Pinpoint the cell where the given text exists, returning its (x, y) midpoint coordinate. 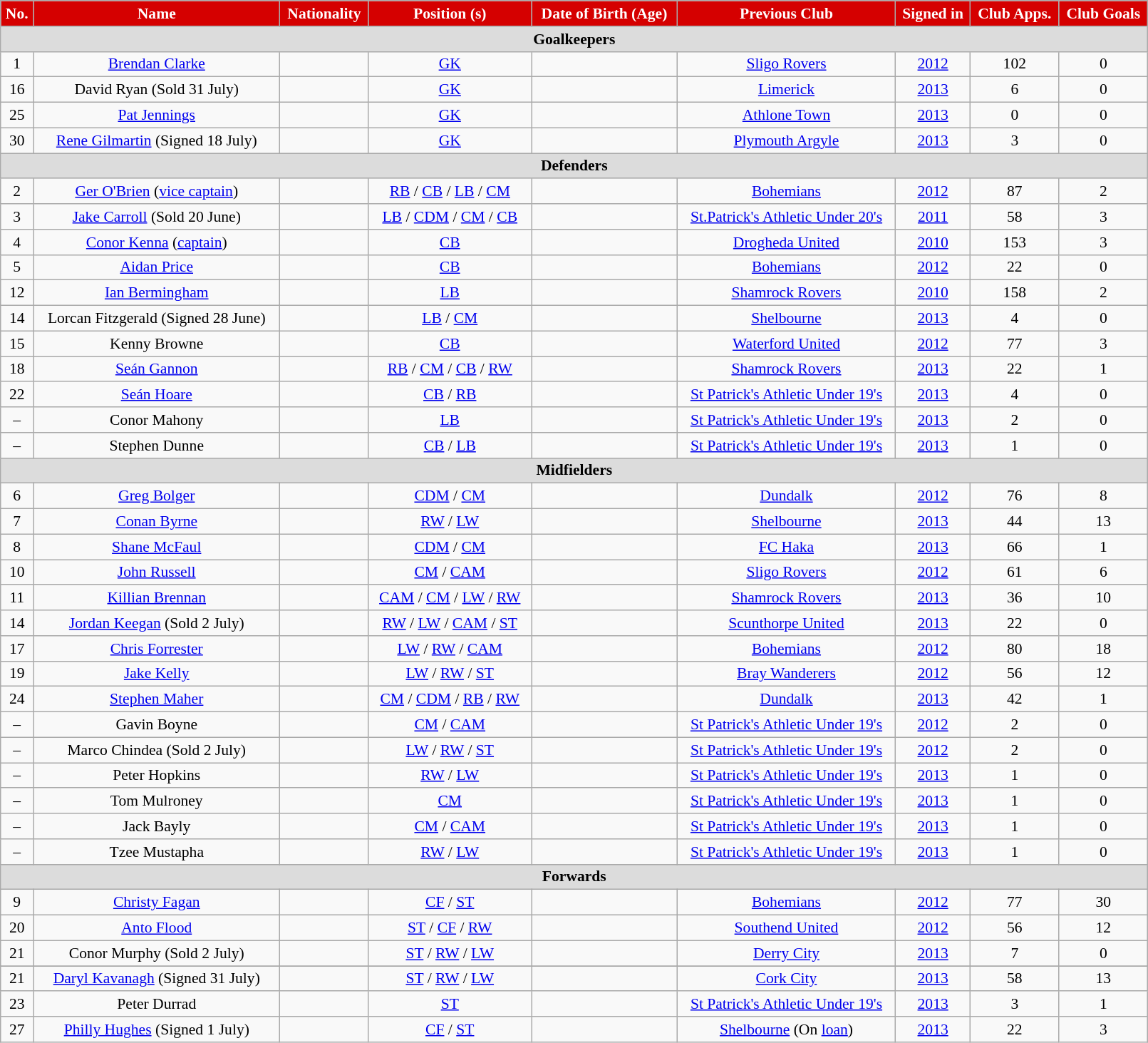
Peter Durrad (157, 1005)
36 (1015, 598)
Peter Hopkins (157, 776)
CAM / CM / LW / RW (450, 598)
Jake Carroll (Sold 20 June) (157, 217)
RW / LW / CAM / ST (450, 623)
No. (17, 14)
24 (17, 699)
Waterford United (786, 344)
Drogheda United (786, 242)
Scunthorpe United (786, 623)
Stephen Dunne (157, 446)
Club Apps. (1015, 14)
CB / LB (450, 446)
LB / CDM / CM / CB (450, 217)
Anto Flood (157, 928)
5 (17, 267)
Conor Mahony (157, 420)
44 (1015, 522)
Name (157, 14)
Jordan Keegan (Sold 2 July) (157, 623)
Cork City (786, 979)
Greg Bolger (157, 496)
Marco Chindea (Sold 2 July) (157, 750)
Position (s) (450, 14)
Pat Jennings (157, 115)
42 (1015, 699)
27 (17, 1029)
RB / CB / LB / CM (450, 192)
CM / CDM / RB / RW (450, 699)
Midfielders (574, 471)
Christy Fagan (157, 903)
Shelbourne (On loan) (786, 1029)
158 (1015, 293)
John Russell (157, 572)
RB / CM / CB / RW (450, 369)
FC Haka (786, 547)
Shane McFaul (157, 547)
Kenny Browne (157, 344)
Nationality (324, 14)
Conor Kenna (captain) (157, 242)
Previous Club (786, 14)
19 (17, 674)
9 (17, 903)
Derry City (786, 953)
Goalkeepers (574, 39)
2011 (934, 217)
Seán Gannon (157, 369)
Rene Gilmartin (Signed 18 July) (157, 140)
66 (1015, 547)
Southend United (786, 928)
23 (17, 1005)
Ger O'Brien (vice captain) (157, 192)
Stephen Maher (157, 699)
25 (17, 115)
LW / RW / CAM (450, 649)
Killian Brennan (157, 598)
Brendan Clarke (157, 64)
LB / CM (450, 319)
Conor Murphy (Sold 2 July) (157, 953)
Tom Mulroney (157, 801)
Jake Kelly (157, 674)
20 (17, 928)
Defenders (574, 166)
Athlone Town (786, 115)
ST (450, 1005)
Lorcan Fitzgerald (Signed 28 June) (157, 319)
102 (1015, 64)
David Ryan (Sold 31 July) (157, 90)
Daryl Kavanagh (Signed 31 July) (157, 979)
Chris Forrester (157, 649)
Gavin Boyne (157, 725)
ST / CF / RW (450, 928)
76 (1015, 496)
CB / RB (450, 395)
Forwards (574, 877)
Date of Birth (Age) (604, 14)
Ian Bermingham (157, 293)
11 (17, 598)
Bray Wanderers (786, 674)
16 (17, 90)
Philly Hughes (Signed 1 July) (157, 1029)
80 (1015, 649)
Club Goals (1103, 14)
St.Patrick's Athletic Under 20's (786, 217)
Jack Bayly (157, 826)
17 (17, 649)
Seán Hoare (157, 395)
Limerick (786, 90)
Plymouth Argyle (786, 140)
Aidan Price (157, 267)
87 (1015, 192)
61 (1015, 572)
Signed in (934, 14)
Conan Byrne (157, 522)
153 (1015, 242)
CM (450, 801)
15 (17, 344)
Tzee Mustapha (157, 852)
